Detect which cell encompasses the target text, then output its [x, y] center coordinate. 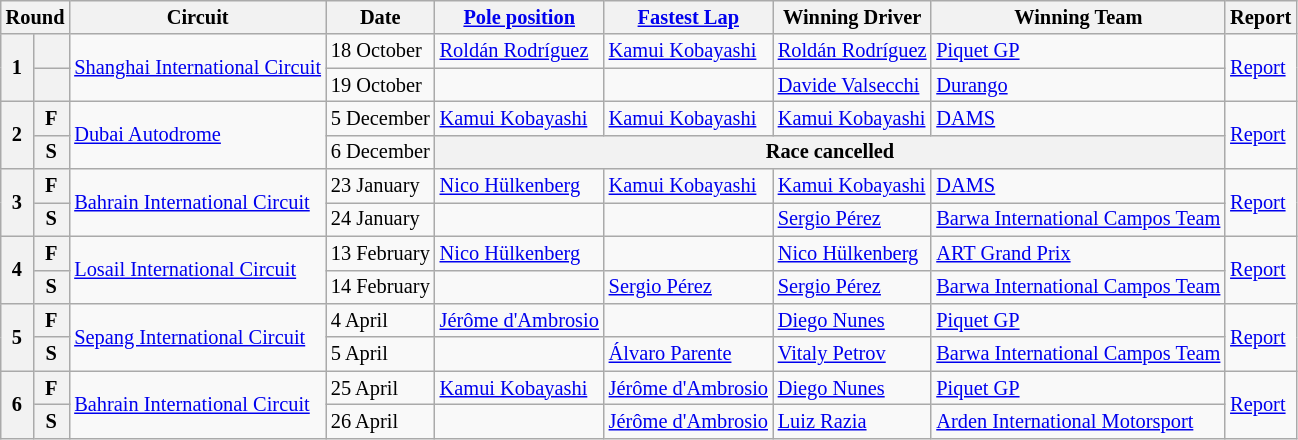
Durango [1078, 85]
Winning Team [1078, 17]
26 April [380, 421]
4 [17, 270]
5 December [380, 118]
14 February [380, 287]
25 April [380, 388]
4 April [380, 320]
Álvaro Parente [688, 354]
2 [17, 134]
Dubai Autodrome [198, 134]
Shanghai International Circuit [198, 68]
6 December [380, 152]
5 April [380, 354]
19 October [380, 85]
Fastest Lap [688, 17]
3 [17, 202]
Pole position [520, 17]
Losail International Circuit [198, 270]
Arden International Motorsport [1078, 421]
6 [17, 404]
Davide Valsecchi [852, 85]
Vitaly Petrov [852, 354]
18 October [380, 51]
Round [36, 17]
13 February [380, 253]
ART Grand Prix [1078, 253]
Race cancelled [830, 152]
Luiz Razia [852, 421]
5 [17, 336]
Circuit [198, 17]
23 January [380, 186]
Sepang International Circuit [198, 336]
1 [17, 68]
24 January [380, 219]
Winning Driver [852, 17]
Date [380, 17]
